Search for the cell housing the specified text and yield its [x, y] center coordinate. 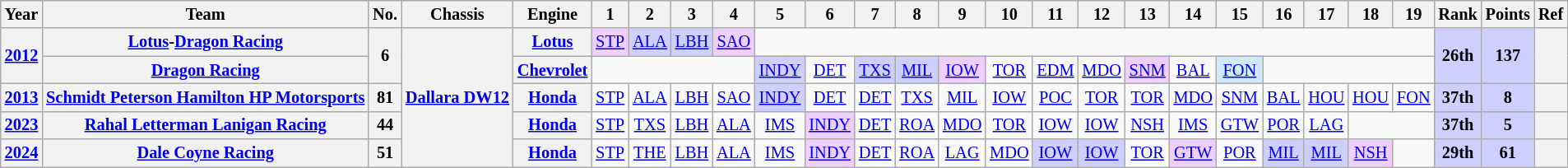
Year [21, 14]
137 [1508, 56]
7 [875, 14]
EDM [1055, 70]
2 [650, 14]
26th [1458, 56]
2013 [21, 97]
Chassis [457, 14]
4 [734, 14]
Dale Coyne Racing [206, 153]
Ref [1551, 14]
THE [650, 153]
61 [1508, 153]
12 [1101, 14]
17 [1326, 14]
Schmidt Peterson Hamilton HP Motorsports [206, 97]
2012 [21, 56]
51 [385, 153]
Rank [1458, 14]
3 [692, 14]
2024 [21, 153]
Team [206, 14]
1 [610, 14]
11 [1055, 14]
Lotus-Dragon Racing [206, 42]
81 [385, 97]
10 [1009, 14]
Points [1508, 14]
Dallara DW12 [457, 97]
Dragon Racing [206, 70]
13 [1148, 14]
Lotus [553, 42]
POC [1055, 97]
29th [1458, 153]
14 [1193, 14]
Rahal Letterman Lanigan Racing [206, 125]
44 [385, 125]
19 [1413, 14]
2023 [21, 125]
15 [1240, 14]
9 [963, 14]
18 [1371, 14]
No. [385, 14]
Chevrolet [553, 70]
16 [1283, 14]
Engine [553, 14]
